From the cell containing the given text, extract its center point as (x, y) coordinate. 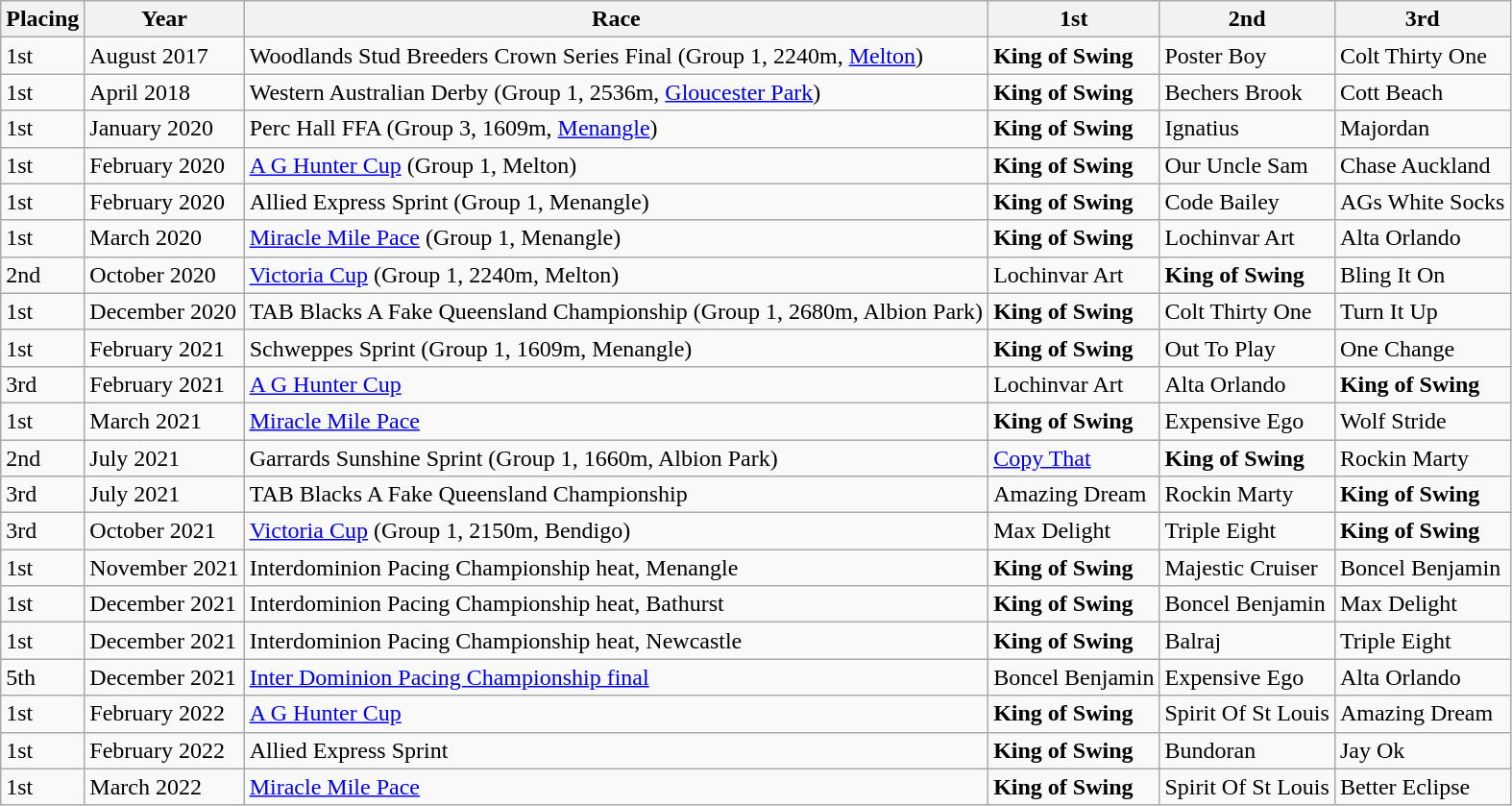
AGs White Socks (1422, 202)
Cott Beach (1422, 92)
Bling It On (1422, 275)
Interdominion Pacing Championship heat, Newcastle (616, 641)
Woodlands Stud Breeders Crown Series Final (Group 1, 2240m, Melton) (616, 56)
Turn It Up (1422, 311)
Race (616, 19)
Victoria Cup (Group 1, 2150m, Bendigo) (616, 531)
March 2021 (164, 421)
Ignatius (1247, 129)
Inter Dominion Pacing Championship final (616, 677)
Poster Boy (1247, 56)
Allied Express Sprint (Group 1, Menangle) (616, 202)
Schweppes Sprint (Group 1, 1609m, Menangle) (616, 348)
Bundoran (1247, 750)
Year (164, 19)
Balraj (1247, 641)
October 2020 (164, 275)
November 2021 (164, 568)
Wolf Stride (1422, 421)
March 2020 (164, 238)
Majestic Cruiser (1247, 568)
Chase Auckland (1422, 165)
Better Eclipse (1422, 787)
Victoria Cup (Group 1, 2240m, Melton) (616, 275)
Perc Hall FFA (Group 3, 1609m, Menangle) (616, 129)
TAB Blacks A Fake Queensland Championship (616, 495)
5th (42, 677)
Code Bailey (1247, 202)
March 2022 (164, 787)
Bechers Brook (1247, 92)
Interdominion Pacing Championship heat, Bathurst (616, 604)
Copy That (1074, 458)
TAB Blacks A Fake Queensland Championship (Group 1, 2680m, Albion Park) (616, 311)
One Change (1422, 348)
Majordan (1422, 129)
October 2021 (164, 531)
Allied Express Sprint (616, 750)
April 2018 (164, 92)
Western Australian Derby (Group 1, 2536m, Gloucester Park) (616, 92)
December 2020 (164, 311)
Our Uncle Sam (1247, 165)
Garrards Sunshine Sprint (Group 1, 1660m, Albion Park) (616, 458)
Placing (42, 19)
August 2017 (164, 56)
Out To Play (1247, 348)
January 2020 (164, 129)
Miracle Mile Pace (Group 1, Menangle) (616, 238)
A G Hunter Cup (Group 1, Melton) (616, 165)
Interdominion Pacing Championship heat, Menangle (616, 568)
Jay Ok (1422, 750)
